Search for the cell housing the specified text and yield its [X, Y] center coordinate. 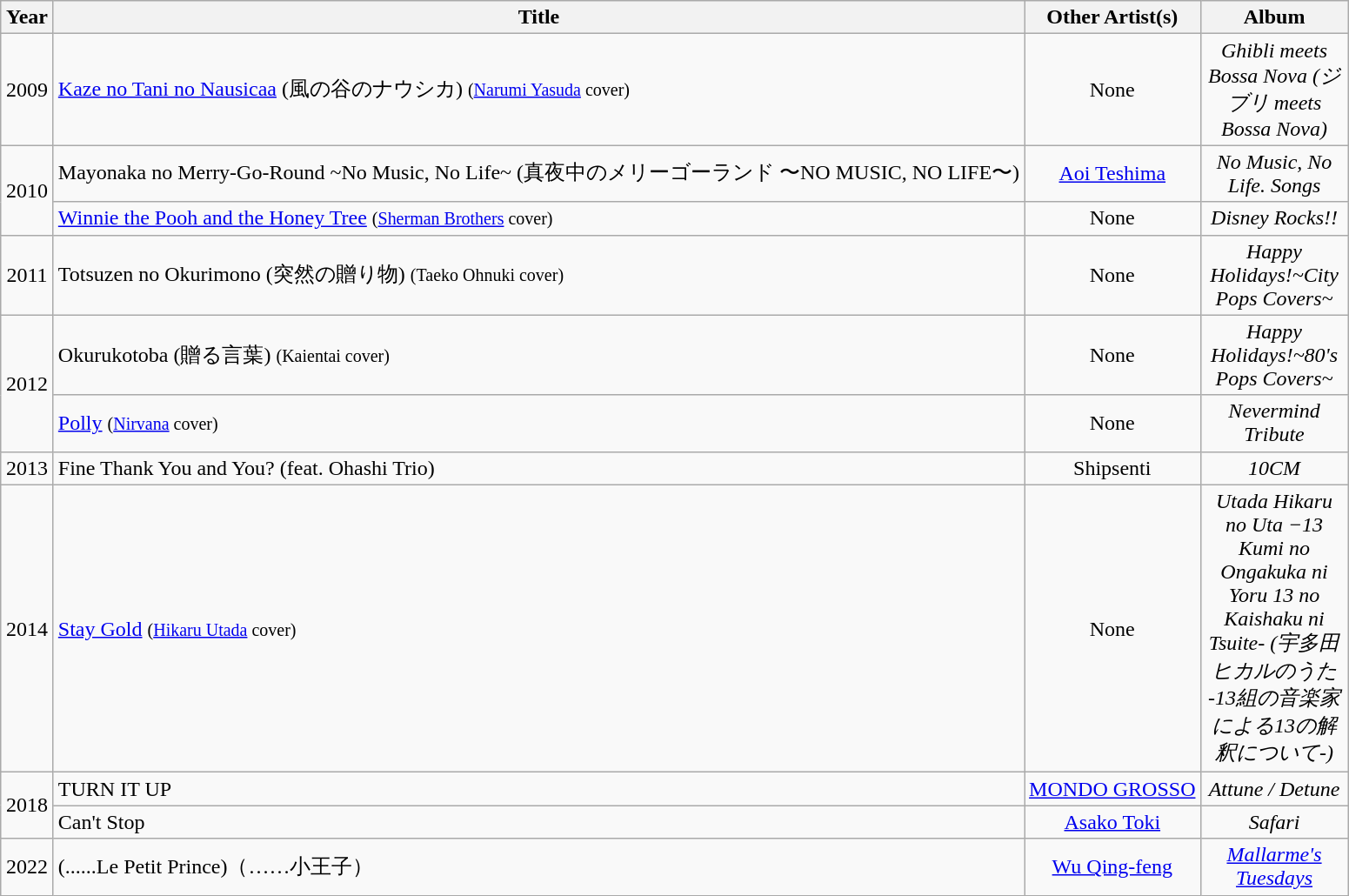
2009 [28, 90]
2011 [28, 275]
Kaze no Tani no Nausicaa (風の谷のナウシカ) (Narumi Yasuda cover) [538, 90]
2018 [28, 806]
Polly (Nirvana cover) [538, 423]
2014 [28, 628]
Fine Thank You and You? (feat. Ohashi Trio) [538, 468]
Shipsenti [1112, 468]
MONDO GROSSO [1112, 789]
Ghibli meets Bossa Nova (ジブリ meets Bossa Nova) [1274, 90]
TURN IT UP [538, 789]
Happy Holidays!~80's Pops Covers~ [1274, 355]
Winnie the Pooh and the Honey Tree (Sherman Brothers cover) [538, 218]
Mayonaka no Merry-Go-Round ~No Music, No Life~ (真夜中のメリーゴーランド 〜NO MUSIC, NO LIFE〜) [538, 174]
Asako Toki [1112, 822]
2012 [28, 383]
Safari [1274, 822]
Can't Stop [538, 822]
Okurukotoba (贈る言葉) (Kaientai cover) [538, 355]
Wu Qing-feng [1112, 866]
Aoi Teshima [1112, 174]
Album [1274, 17]
2013 [28, 468]
2010 [28, 190]
No Music, No Life. Songs [1274, 174]
Mallarme's Tuesdays [1274, 866]
10CM [1274, 468]
Year [28, 17]
(......Le Petit Prince)（……小王子） [538, 866]
Happy Holidays!~City Pops Covers~ [1274, 275]
Nevermind Tribute [1274, 423]
Utada Hikaru no Uta −13 Kumi no Ongakuka ni Yoru 13 no Kaishaku ni Tsuite- (宇多田ヒカルのうた -13組の音楽家による13の解釈について-) [1274, 628]
Disney Rocks!! [1274, 218]
Attune / Detune [1274, 789]
2022 [28, 866]
Stay Gold (Hikaru Utada cover) [538, 628]
Other Artist(s) [1112, 17]
Title [538, 17]
Totsuzen no Okurimono (突然の贈り物) (Taeko Ohnuki cover) [538, 275]
